For the text-containing cell, return its midpoint in [x, y] coordinate format. 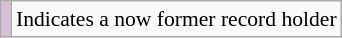
Indicates a now former record holder [176, 19]
